From the cell containing the given text, extract its center point as [x, y] coordinate. 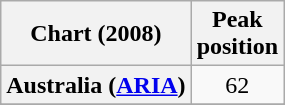
Chart (2008) [96, 34]
Peakposition [237, 34]
Australia (ARIA) [96, 85]
62 [237, 85]
